Detect which cell encompasses the target text, then output its (X, Y) center coordinate. 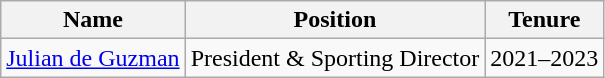
2021–2023 (544, 58)
Julian de Guzman (93, 58)
President & Sporting Director (335, 58)
Position (335, 20)
Tenure (544, 20)
Name (93, 20)
